Return the (X, Y) coordinate for the center point of the cell that contains the specified text.  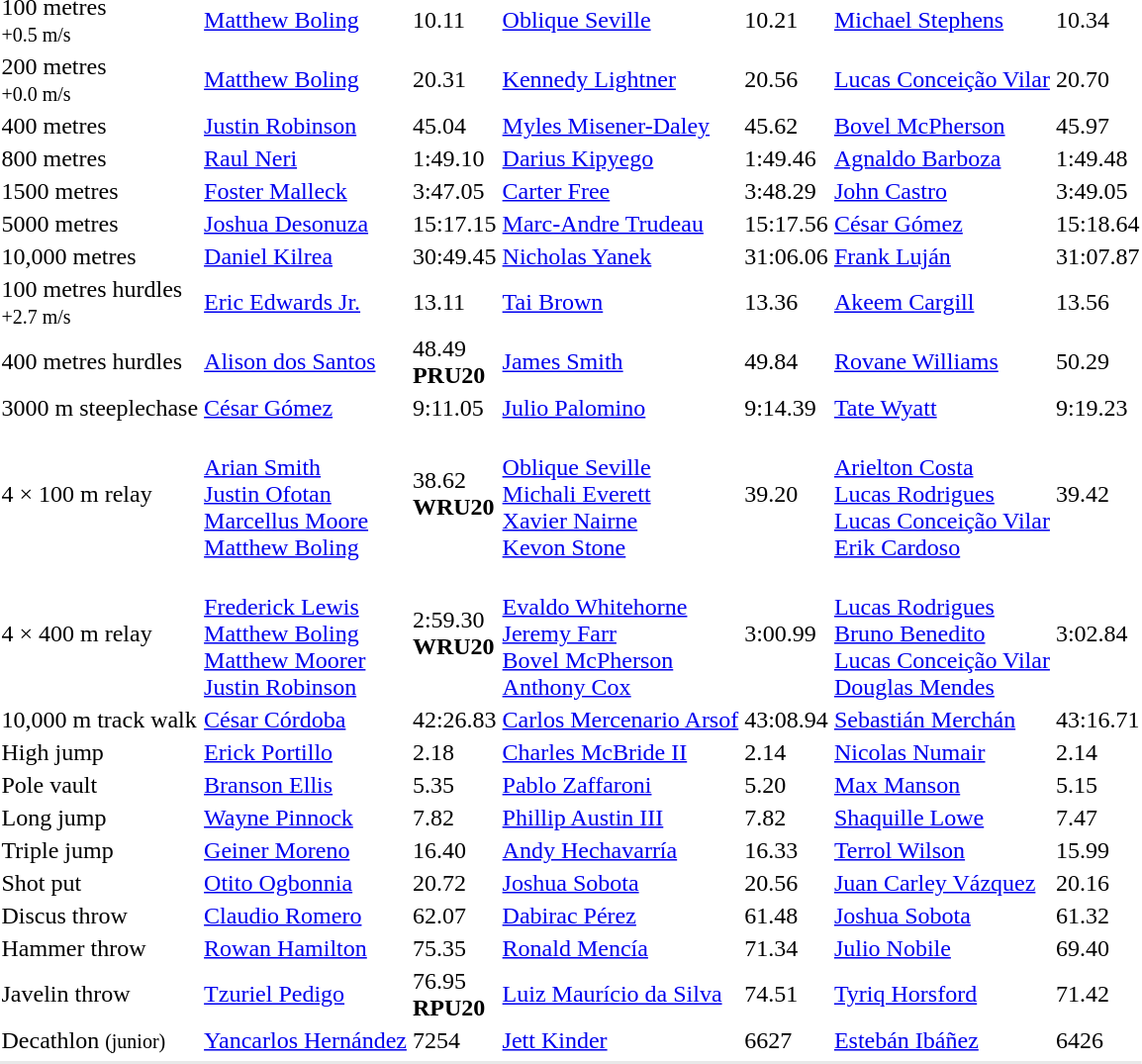
48.49PRU20 (454, 362)
Shaquille Lowe (942, 818)
Nicolas Numair (942, 752)
Tyriq Horsford (942, 994)
Tate Wyatt (942, 408)
3:47.05 (454, 191)
Tai Brown (620, 303)
43:08.94 (787, 720)
Dabirac Pérez (620, 916)
3:00.99 (787, 633)
13.36 (787, 303)
49.84 (787, 362)
76.95RPU20 (454, 994)
6627 (787, 1040)
9:11.05 (454, 408)
Justin Robinson (306, 126)
Daniel Kilrea (306, 256)
Shot put (100, 883)
7.47 (1097, 818)
Erick Portillo (306, 752)
Pole vault (100, 785)
Pablo Zaffaroni (620, 785)
15.99 (1097, 850)
Geiner Moreno (306, 850)
César Córdoba (306, 720)
13.11 (454, 303)
39.42 (1097, 494)
30:49.45 (454, 256)
3:49.05 (1097, 191)
Charles McBride II (620, 752)
2:59.30WRU20 (454, 633)
20.31 (454, 79)
20.16 (1097, 883)
10,000 metres (100, 256)
Estebán Ibáñez (942, 1040)
200 metres+0.0 m/s (100, 79)
James Smith (620, 362)
Triple jump (100, 850)
Nicholas Yanek (620, 256)
13.56 (1097, 303)
62.07 (454, 916)
74.51 (787, 994)
Agnaldo Barboza (942, 158)
31:07.87 (1097, 256)
Matthew Boling (306, 79)
Wayne Pinnock (306, 818)
3:02.84 (1097, 633)
Max Manson (942, 785)
Evaldo Whitehorne Jeremy FarrBovel McPherson Anthony Cox (620, 633)
4 × 100 m relay (100, 494)
Claudio Romero (306, 916)
7254 (454, 1040)
Terrol Wilson (942, 850)
Rowan Hamilton (306, 948)
Marc-Andre Trudeau (620, 224)
Tzuriel Pedigo (306, 994)
800 metres (100, 158)
69.40 (1097, 948)
Arielton Costa Lucas RodriguesLucas Conceição Vilar Erik Cardoso (942, 494)
43:16.71 (1097, 720)
1:49.46 (787, 158)
5.35 (454, 785)
20.70 (1097, 79)
Branson Ellis (306, 785)
Julio Nobile (942, 948)
Frank Luján (942, 256)
Julio Palomino (620, 408)
10,000 m track walk (100, 720)
15:17.56 (787, 224)
Hammer throw (100, 948)
71.34 (787, 948)
3:48.29 (787, 191)
15:17.15 (454, 224)
Otito Ogbonnia (306, 883)
Ronald Mencía (620, 948)
1:49.48 (1097, 158)
75.35 (454, 948)
3000 m steeplechase (100, 408)
2.18 (454, 752)
39.20 (787, 494)
20.72 (454, 883)
Jett Kinder (620, 1040)
400 metres hurdles (100, 362)
45.97 (1097, 126)
Long jump (100, 818)
Sebastián Merchán (942, 720)
4 × 400 m relay (100, 633)
Andy Hechavarría (620, 850)
50.29 (1097, 362)
Darius Kipyego (620, 158)
Discus throw (100, 916)
42:26.83 (454, 720)
1:49.10 (454, 158)
Arian Smith Justin OfotanMarcellus Moore Matthew Boling (306, 494)
16.33 (787, 850)
Lucas Rodrigues Bruno BeneditoLucas Conceição Vilar Douglas Mendes (942, 633)
38.62WRU20 (454, 494)
Oblique Seville Michali EverettXavier Nairne Kevon Stone (620, 494)
45.62 (787, 126)
5000 metres (100, 224)
1500 metres (100, 191)
Decathlon (junior) (100, 1040)
6426 (1097, 1040)
Javelin throw (100, 994)
Frederick Lewis Matthew BolingMatthew Moorer Justin Robinson (306, 633)
Lucas Conceição Vilar (942, 79)
5.15 (1097, 785)
Foster Malleck (306, 191)
61.32 (1097, 916)
Bovel McPherson (942, 126)
Carter Free (620, 191)
Yancarlos Hernández (306, 1040)
Luiz Maurício da Silva (620, 994)
Joshua Desonuza (306, 224)
Alison dos Santos (306, 362)
John Castro (942, 191)
Phillip Austin III (620, 818)
Raul Neri (306, 158)
31:06.06 (787, 256)
Akeem Cargill (942, 303)
400 metres (100, 126)
100 metres hurdles+2.7 m/s (100, 303)
61.48 (787, 916)
Rovane Williams (942, 362)
45.04 (454, 126)
Myles Misener-Daley (620, 126)
9:14.39 (787, 408)
15:18.64 (1097, 224)
5.20 (787, 785)
Eric Edwards Jr. (306, 303)
9:19.23 (1097, 408)
Carlos Mercenario Arsof (620, 720)
16.40 (454, 850)
Kennedy Lightner (620, 79)
71.42 (1097, 994)
Juan Carley Vázquez (942, 883)
High jump (100, 752)
